Return [X, Y] of the center of cell containing provided text 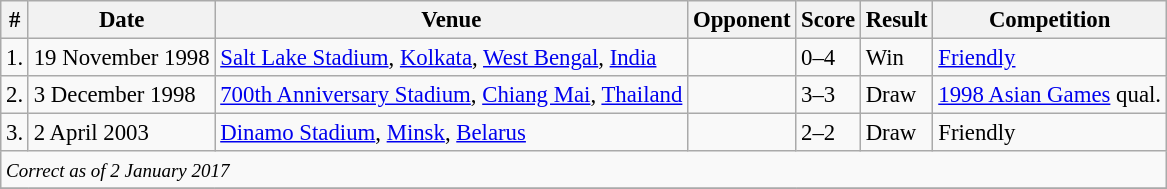
Salt Lake Stadium, Kolkata, West Bengal, India [452, 58]
700th Anniversary Stadium, Chiang Mai, Thailand [452, 95]
Venue [452, 20]
3–3 [828, 95]
Win [896, 58]
1998 Asian Games qual. [1050, 95]
2. [15, 95]
19 November 1998 [121, 58]
Score [828, 20]
Date [121, 20]
2 April 2003 [121, 133]
Competition [1050, 20]
Opponent [742, 20]
3. [15, 133]
0–4 [828, 58]
3 December 1998 [121, 95]
# [15, 20]
Dinamo Stadium, Minsk, Belarus [452, 133]
Result [896, 20]
Correct as of 2 January 2017 [584, 170]
2–2 [828, 133]
1. [15, 58]
